Provide the [X, Y] coordinate of the cell's center where the given text is located.  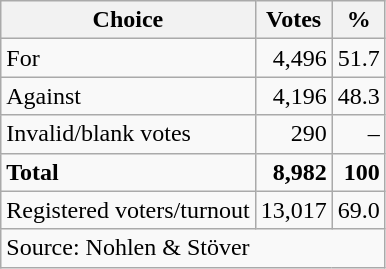
4,196 [294, 96]
13,017 [294, 210]
100 [358, 172]
Against [128, 96]
For [128, 58]
Total [128, 172]
51.7 [358, 58]
% [358, 20]
8,982 [294, 172]
Invalid/blank votes [128, 134]
– [358, 134]
290 [294, 134]
Votes [294, 20]
Registered voters/turnout [128, 210]
Source: Nohlen & Stöver [193, 248]
4,496 [294, 58]
Choice [128, 20]
69.0 [358, 210]
48.3 [358, 96]
